Pinpoint the cell where the given text exists, returning its (x, y) midpoint coordinate. 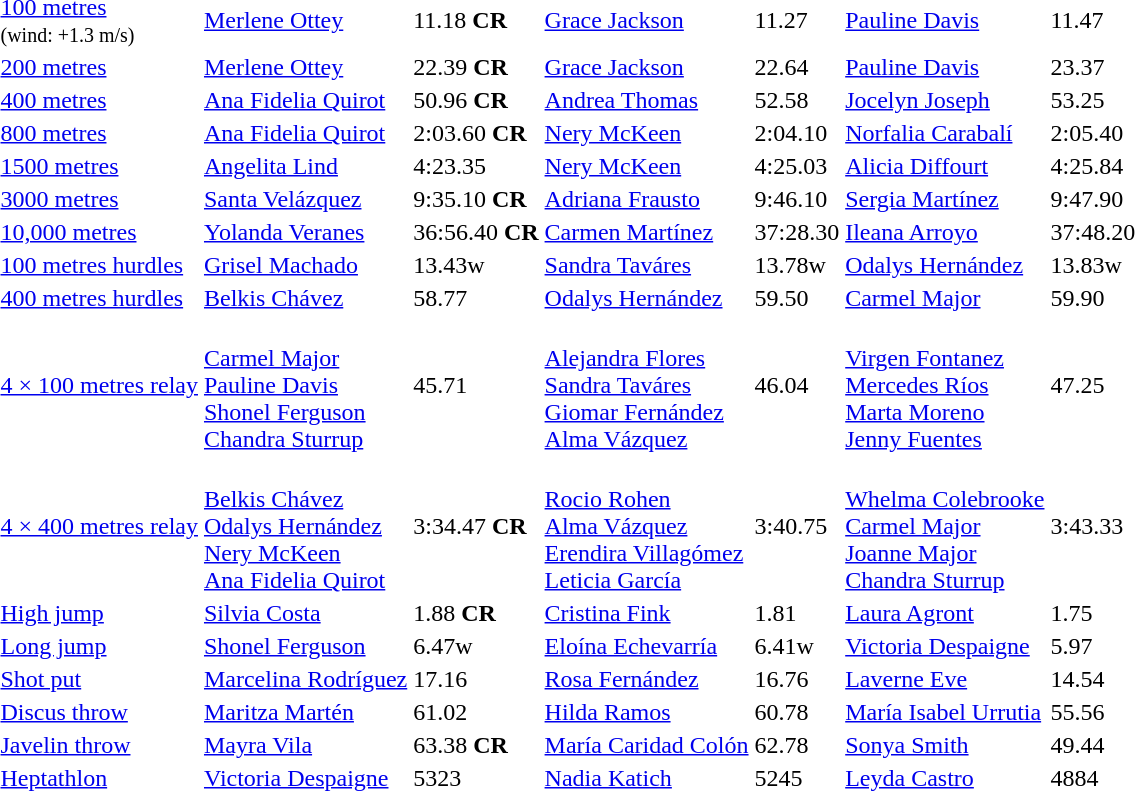
2:04.10 (797, 133)
2:03.60 CR (476, 133)
Pauline Davis (945, 67)
Carmel MajorPauline DavisShonel FergusonChandra Sturrup (305, 385)
17.16 (476, 679)
Belkis ChávezOdalys HernándezNery McKeenAna Fidelia Quirot (305, 526)
9:46.10 (797, 199)
Eloína Echevarría (646, 646)
Merlene Ottey (305, 67)
46.04 (797, 385)
61.02 (476, 712)
Belkis Chávez (305, 298)
Sergia Martínez (945, 199)
22.39 CR (476, 67)
Angelita Lind (305, 166)
50.96 CR (476, 100)
Jocelyn Joseph (945, 100)
Marcelina Rodríguez (305, 679)
Rocio RohenAlma VázquezErendira VillagómezLeticia García (646, 526)
Sandra Taváres (646, 265)
22.64 (797, 67)
Laverne Eve (945, 679)
3:40.75 (797, 526)
María Caridad Colón (646, 745)
45.71 (476, 385)
16.76 (797, 679)
6.41w (797, 646)
Silvia Costa (305, 613)
9:35.10 CR (476, 199)
4:25.03 (797, 166)
Victoria Despaigne (945, 646)
63.38 CR (476, 745)
Carmen Martínez (646, 232)
Grace Jackson (646, 67)
Maritza Martén (305, 712)
Rosa Fernández (646, 679)
Norfalia Carabalí (945, 133)
6.47w (476, 646)
Santa Velázquez (305, 199)
4:23.35 (476, 166)
Cristina Fink (646, 613)
36:56.40 CR (476, 232)
Ileana Arroyo (945, 232)
Sonya Smith (945, 745)
Whelma ColebrookeCarmel MajorJoanne MajorChandra Sturrup (945, 526)
59.50 (797, 298)
3:34.47 CR (476, 526)
María Isabel Urrutia (945, 712)
Mayra Vila (305, 745)
Alejandra FloresSandra TaváresGiomar FernándezAlma Vázquez (646, 385)
1.88 CR (476, 613)
Alicia Diffourt (945, 166)
62.78 (797, 745)
Andrea Thomas (646, 100)
Carmel Major (945, 298)
60.78 (797, 712)
52.58 (797, 100)
13.43w (476, 265)
Shonel Ferguson (305, 646)
Grisel Machado (305, 265)
Hilda Ramos (646, 712)
13.78w (797, 265)
58.77 (476, 298)
Yolanda Veranes (305, 232)
37:28.30 (797, 232)
Laura Agront (945, 613)
1.81 (797, 613)
Adriana Frausto (646, 199)
Virgen FontanezMercedes RíosMarta MorenoJenny Fuentes (945, 385)
